Search for the cell housing the specified text and yield its (x, y) center coordinate. 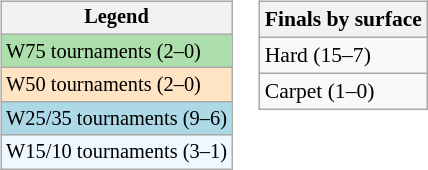
W25/35 tournaments (9–6) (116, 119)
Hard (15–7) (344, 55)
W75 tournaments (2–0) (116, 51)
W15/10 tournaments (3–1) (116, 152)
W50 tournaments (2–0) (116, 85)
Finals by surface (344, 20)
Carpet (1–0) (344, 91)
Legend (116, 18)
